Return the (x, y) coordinate for the center point of the cell that contains the specified text.  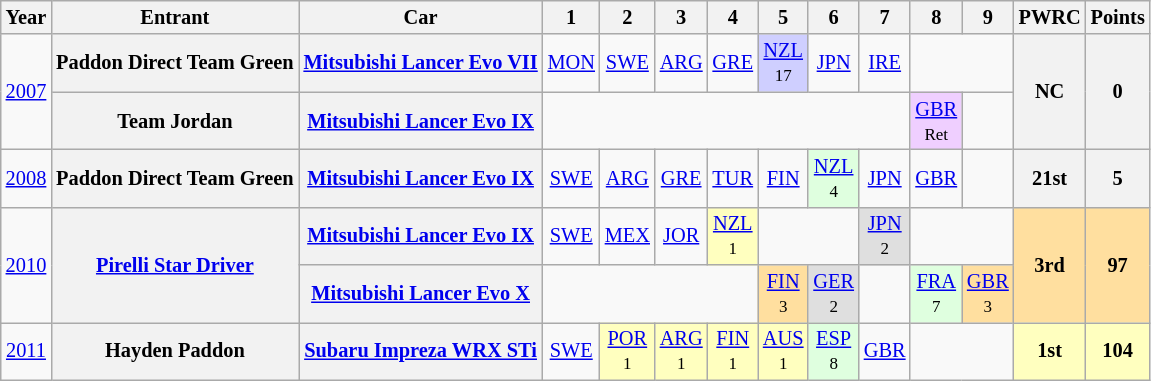
NZL1 (733, 236)
2011 (26, 351)
POR1 (628, 351)
GBR3 (988, 294)
FRA7 (936, 294)
NZL17 (783, 63)
MEX (628, 236)
FIN1 (733, 351)
FIN (783, 178)
GER2 (833, 294)
21st (1050, 178)
Mitsubishi Lancer Evo X (421, 294)
1 (572, 17)
NC (1050, 92)
Points (1118, 17)
Hayden Paddon (174, 351)
9 (988, 17)
JOR (682, 236)
ESP8 (833, 351)
Mitsubishi Lancer Evo VII (421, 63)
Subaru Impreza WRX STi (421, 351)
NZL4 (833, 178)
3 (682, 17)
8 (936, 17)
2 (628, 17)
7 (885, 17)
PWRC (1050, 17)
TUR (733, 178)
1st (1050, 351)
6 (833, 17)
ARG1 (682, 351)
AUS1 (783, 351)
2007 (26, 92)
2008 (26, 178)
Year (26, 17)
97 (1118, 264)
Entrant (174, 17)
Team Jordan (174, 121)
0 (1118, 92)
Pirelli Star Driver (174, 264)
2010 (26, 264)
GBRRet (936, 121)
FIN3 (783, 294)
MON (572, 63)
4 (733, 17)
3rd (1050, 264)
104 (1118, 351)
IRE (885, 63)
Car (421, 17)
JPN2 (885, 236)
